Extract the [X, Y] coordinate from the center of the cell holding the provided text.  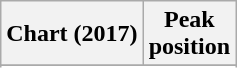
Peak position [189, 34]
Chart (2017) [72, 34]
